Extract the [x, y] coordinate from the center of the cell holding the provided text.  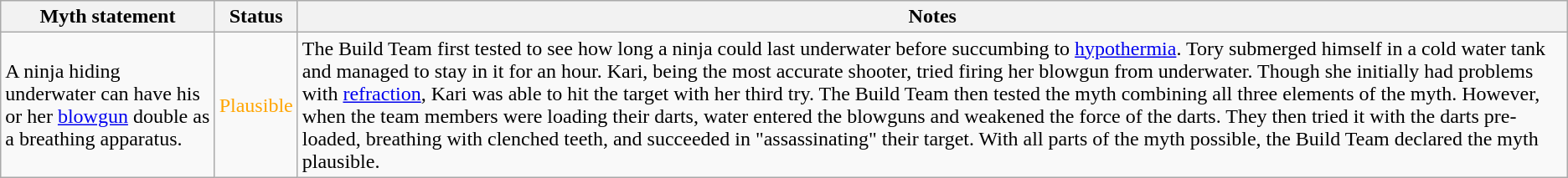
Plausible [256, 105]
Status [256, 17]
A ninja hiding underwater can have his or her blowgun double as a breathing apparatus. [107, 105]
Notes [932, 17]
Myth statement [107, 17]
